Pinpoint the cell where the given text exists, returning its (X, Y) midpoint coordinate. 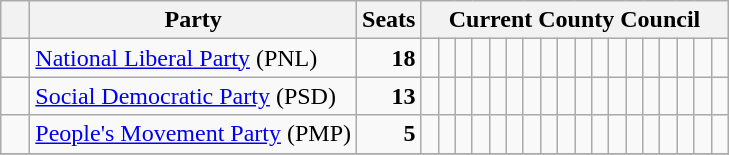
13 (389, 96)
Seats (389, 20)
Social Democratic Party (PSD) (194, 96)
18 (389, 58)
National Liberal Party (PNL) (194, 58)
5 (389, 134)
Current County Council (574, 20)
Party (194, 20)
People's Movement Party (PMP) (194, 134)
